Detect which cell encompasses the target text, then output its (X, Y) center coordinate. 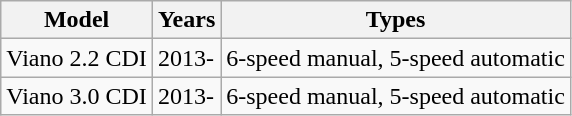
Years (186, 20)
Viano 3.0 CDI (77, 96)
Types (396, 20)
Model (77, 20)
Viano 2.2 CDI (77, 58)
